Pinpoint the cell where the given text exists, returning its [X, Y] midpoint coordinate. 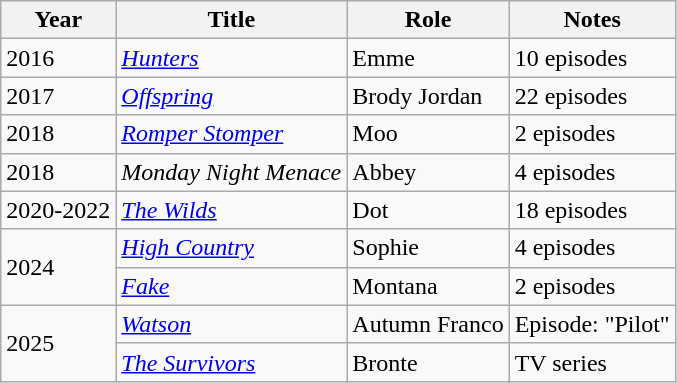
Fake [232, 286]
2016 [58, 58]
Montana [428, 286]
2025 [58, 343]
Dot [428, 210]
2017 [58, 96]
Monday Night Menace [232, 172]
Role [428, 20]
The Wilds [232, 210]
2020-2022 [58, 210]
18 episodes [592, 210]
High Country [232, 248]
Hunters [232, 58]
2024 [58, 267]
Romper Stomper [232, 134]
Offspring [232, 96]
Autumn Franco [428, 324]
Bronte [428, 362]
Brody Jordan [428, 96]
Sophie [428, 248]
Moo [428, 134]
Episode: "Pilot" [592, 324]
Notes [592, 20]
The Survivors [232, 362]
TV series [592, 362]
Watson [232, 324]
Emme [428, 58]
Abbey [428, 172]
10 episodes [592, 58]
Year [58, 20]
Title [232, 20]
22 episodes [592, 96]
